Return the [x, y] coordinate for the center point of the cell that contains the specified text.  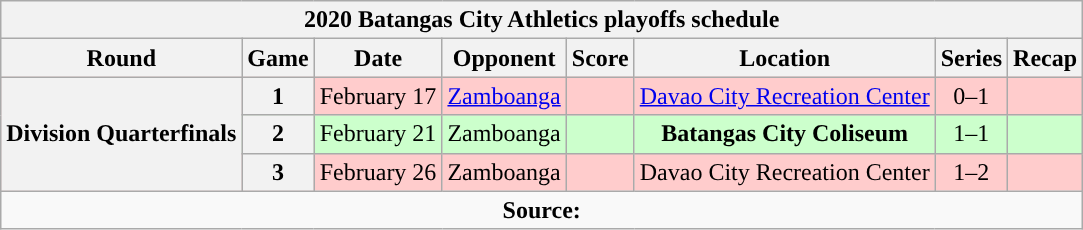
Batangas City Coliseum [784, 134]
3 [278, 172]
2 [278, 134]
Date [378, 58]
Opponent [504, 58]
Series [971, 58]
Game [278, 58]
February 17 [378, 96]
Score [600, 58]
February 21 [378, 134]
2020 Batangas City Athletics playoffs schedule [542, 20]
1–1 [971, 134]
1 [278, 96]
Recap [1046, 58]
0–1 [971, 96]
Location [784, 58]
Division Quarterfinals [122, 134]
February 26 [378, 172]
1–2 [971, 172]
Round [122, 58]
Source: [542, 210]
